Return [X, Y] of the center of cell containing provided text 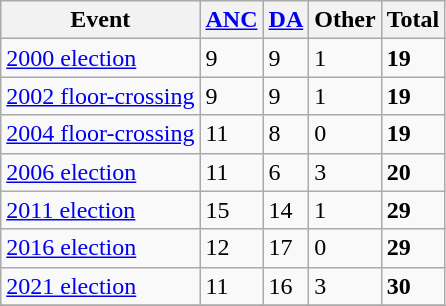
20 [413, 172]
12 [232, 248]
2021 election [100, 286]
2006 election [100, 172]
2011 election [100, 210]
15 [232, 210]
Other [345, 20]
6 [286, 172]
16 [286, 286]
2016 election [100, 248]
2002 floor-crossing [100, 96]
Event [100, 20]
ANC [232, 20]
30 [413, 286]
17 [286, 248]
14 [286, 210]
2000 election [100, 58]
8 [286, 134]
DA [286, 20]
Total [413, 20]
2004 floor-crossing [100, 134]
